Determine the (x, y) coordinate at the center of the cell enclosing the given text.  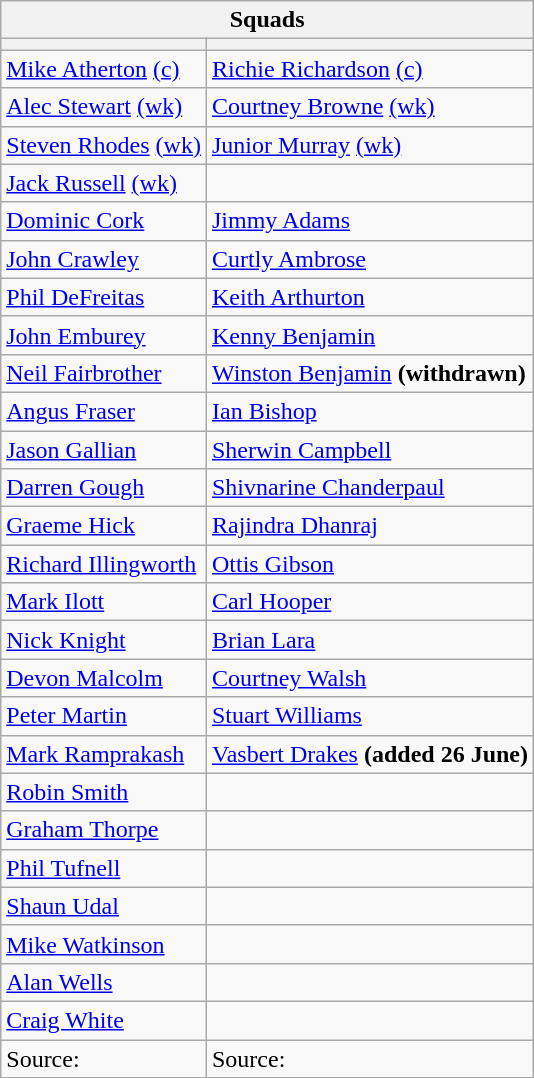
Neil Fairbrother (104, 373)
Kenny Benjamin (370, 335)
Richie Richardson (c) (370, 69)
Courtney Browne (wk) (370, 107)
Sherwin Campbell (370, 449)
Jason Gallian (104, 449)
Ian Bishop (370, 411)
John Emburey (104, 335)
Curtly Ambrose (370, 259)
Junior Murray (wk) (370, 145)
Phil Tufnell (104, 868)
Angus Fraser (104, 411)
Courtney Walsh (370, 678)
Peter Martin (104, 716)
Steven Rhodes (wk) (104, 145)
Graeme Hick (104, 526)
Brian Lara (370, 640)
Mike Atherton (c) (104, 69)
Alec Stewart (wk) (104, 107)
Darren Gough (104, 488)
Dominic Cork (104, 221)
John Crawley (104, 259)
Richard Illingworth (104, 564)
Graham Thorpe (104, 830)
Rajindra Dhanraj (370, 526)
Mark Ilott (104, 602)
Winston Benjamin (withdrawn) (370, 373)
Mike Watkinson (104, 944)
Mark Ramprakash (104, 754)
Nick Knight (104, 640)
Alan Wells (104, 982)
Stuart Williams (370, 716)
Carl Hooper (370, 602)
Vasbert Drakes (added 26 June) (370, 754)
Keith Arthurton (370, 297)
Devon Malcolm (104, 678)
Ottis Gibson (370, 564)
Craig White (104, 1020)
Squads (268, 20)
Phil DeFreitas (104, 297)
Shivnarine Chanderpaul (370, 488)
Jack Russell (wk) (104, 183)
Jimmy Adams (370, 221)
Robin Smith (104, 792)
Shaun Udal (104, 906)
